Output the [x, y] coordinate of the center of the cell containing the given text.  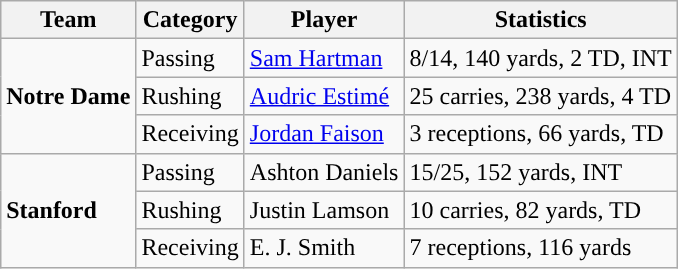
7 receptions, 116 yards [540, 248]
Justin Lamson [324, 210]
Notre Dame [68, 96]
8/14, 140 yards, 2 TD, INT [540, 58]
Audric Estimé [324, 96]
Category [190, 20]
Ashton Daniels [324, 172]
Player [324, 20]
10 carries, 82 yards, TD [540, 210]
Statistics [540, 20]
Team [68, 20]
3 receptions, 66 yards, TD [540, 134]
25 carries, 238 yards, 4 TD [540, 96]
Sam Hartman [324, 58]
15/25, 152 yards, INT [540, 172]
Jordan Faison [324, 134]
Stanford [68, 210]
E. J. Smith [324, 248]
